For the text-containing cell, return its midpoint in (x, y) coordinate format. 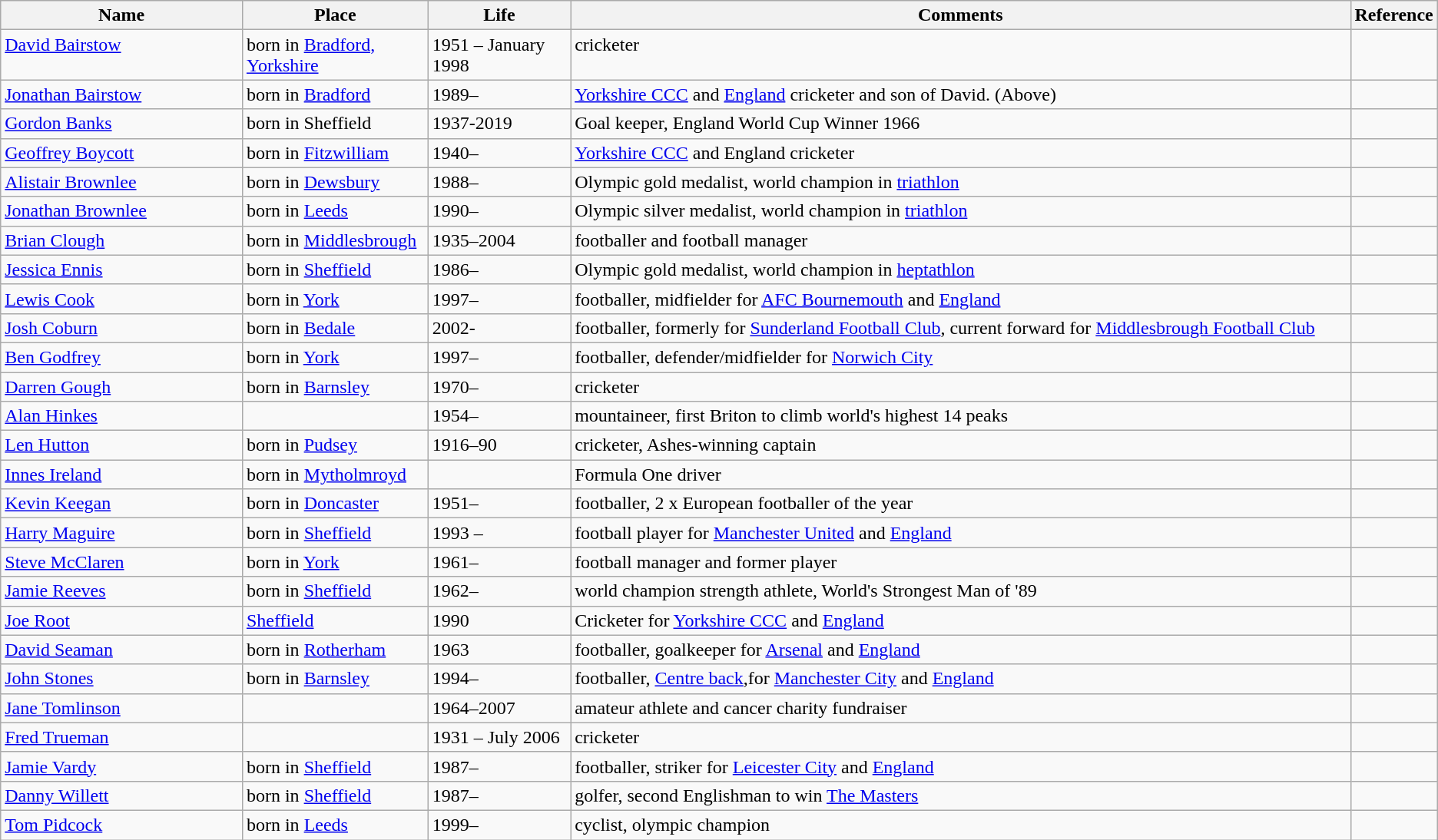
1935–2004 (499, 240)
1999– (499, 825)
1951 – January 1998 (499, 55)
Yorkshire CCC and England cricketer and son of David. (Above) (960, 94)
1990 (499, 620)
footballer, goalkeeper for Arsenal and England (960, 650)
Jonathan Brownlee (121, 211)
Lewis Cook (121, 299)
Cricketer for Yorkshire CCC and England (960, 620)
born in Fitzwilliam (335, 153)
1962– (499, 591)
1916–90 (499, 445)
1993 – (499, 533)
Olympic gold medalist, world champion in heptathlon (960, 270)
footballer and football manager (960, 240)
born in Bedale (335, 328)
Fred Trueman (121, 737)
Kevin Keegan (121, 504)
Jane Tomlinson (121, 708)
1954– (499, 416)
world champion strength athlete, World's Strongest Man of '89 (960, 591)
Len Hutton (121, 445)
1963 (499, 650)
1940– (499, 153)
Life (499, 15)
footballer, midfielder for AFC Bournemouth and England (960, 299)
2002- (499, 328)
Joe Root (121, 620)
Danny Willett (121, 795)
football manager and former player (960, 562)
born in Doncaster (335, 504)
Steve McClaren (121, 562)
Brian Clough (121, 240)
Jamie Reeves (121, 591)
Olympic gold medalist, world champion in triathlon (960, 182)
Name (121, 15)
football player for Manchester United and England (960, 533)
Innes Ireland (121, 475)
golfer, second Englishman to win The Masters (960, 795)
1961– (499, 562)
Reference (1393, 15)
Comments (960, 15)
Harry Maguire (121, 533)
1951– (499, 504)
footballer, 2 x European footballer of the year (960, 504)
Jamie Vardy (121, 766)
Alistair Brownlee (121, 182)
Jonathan Bairstow (121, 94)
John Stones (121, 679)
1931 – July 2006 (499, 737)
cyclist, olympic champion (960, 825)
Olympic silver medalist, world champion in triathlon (960, 211)
1990– (499, 211)
1988– (499, 182)
Alan Hinkes (121, 416)
Place (335, 15)
born in Bradford (335, 94)
amateur athlete and cancer charity fundraiser (960, 708)
1937-2019 (499, 124)
born in Rotherham (335, 650)
footballer, defender/midfielder for Norwich City (960, 357)
Goal keeper, England World Cup Winner 1966 (960, 124)
born in Dewsbury (335, 182)
cricketer, Ashes-winning captain (960, 445)
Jessica Ennis (121, 270)
David Seaman (121, 650)
born in Bradford, Yorkshire (335, 55)
Sheffield (335, 620)
footballer, formerly for Sunderland Football Club, current forward for Middlesbrough Football Club (960, 328)
Formula One driver (960, 475)
1989– (499, 94)
footballer, Centre back,for Manchester City and England (960, 679)
born in Mytholmroyd (335, 475)
born in Middlesbrough (335, 240)
Gordon Banks (121, 124)
1986– (499, 270)
born in Pudsey (335, 445)
Geoffrey Boycott (121, 153)
footballer, striker for Leicester City and England (960, 766)
1964–2007 (499, 708)
1970– (499, 386)
Tom Pidcock (121, 825)
Josh Coburn (121, 328)
Darren Gough (121, 386)
Yorkshire CCC and England cricketer (960, 153)
Ben Godfrey (121, 357)
1994– (499, 679)
mountaineer, first Briton to climb world's highest 14 peaks (960, 416)
David Bairstow (121, 55)
